Extract the (X, Y) coordinate from the center of the cell holding the provided text.  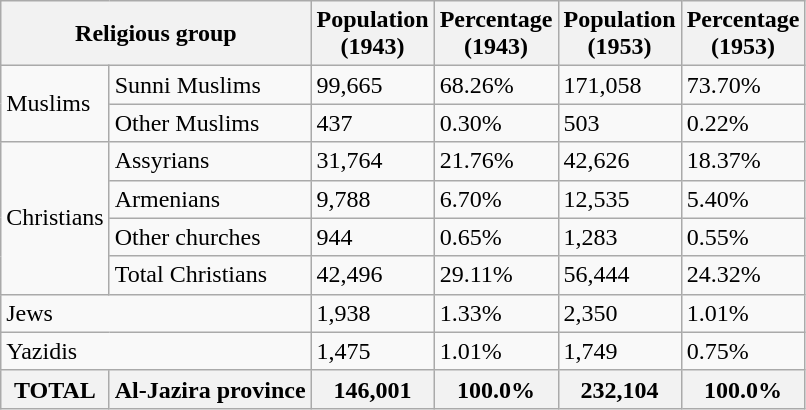
73.70% (743, 85)
6.70% (496, 199)
Al-Jazira province (210, 389)
Sunni Muslims (210, 85)
99,665 (372, 85)
1,938 (372, 313)
42,496 (372, 275)
Armenians (210, 199)
12,535 (620, 199)
Population(1943) (372, 34)
Population(1953) (620, 34)
0.55% (743, 237)
Christians (55, 218)
9,788 (372, 199)
2,350 (620, 313)
0.22% (743, 123)
56,444 (620, 275)
TOTAL (55, 389)
944 (372, 237)
1,475 (372, 351)
1,283 (620, 237)
5.40% (743, 199)
Religious group (156, 34)
Other Muslims (210, 123)
171,058 (620, 85)
31,764 (372, 161)
Other churches (210, 237)
Percentage(1943) (496, 34)
68.26% (496, 85)
Yazidis (156, 351)
0.30% (496, 123)
503 (620, 123)
21.76% (496, 161)
0.75% (743, 351)
232,104 (620, 389)
Jews (156, 313)
Assyrians (210, 161)
Total Christians (210, 275)
Percentage(1953) (743, 34)
Muslims (55, 104)
24.32% (743, 275)
42,626 (620, 161)
1.33% (496, 313)
0.65% (496, 237)
146,001 (372, 389)
437 (372, 123)
1,749 (620, 351)
18.37% (743, 161)
29.11% (496, 275)
